Pinpoint the cell where the given text exists, returning its (x, y) midpoint coordinate. 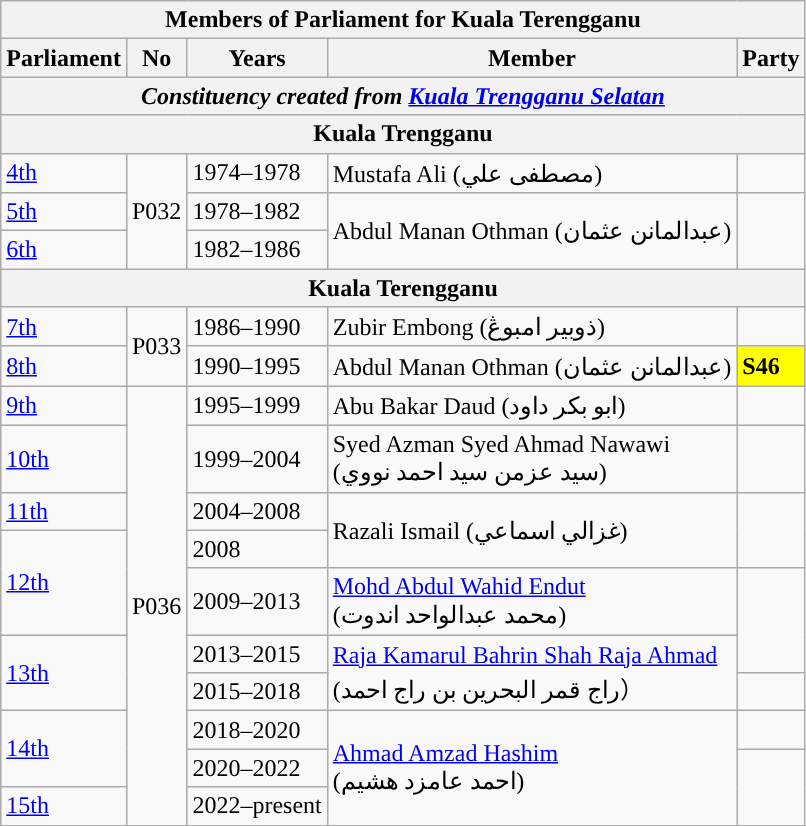
Razali Ismail (غزالي اسماعي) (532, 530)
1999–2004 (257, 458)
P032 (156, 211)
1986–1990 (257, 327)
Kuala Terengganu (403, 288)
1974–1978 (257, 173)
12th (64, 582)
13th (64, 673)
Raja Kamarul Bahrin Shah Raja Ahmad (راج قمر البحرين بن راج احمد） (532, 673)
11th (64, 511)
Zubir Embong (ذوبير امبوڠ) (532, 327)
Abu Bakar Daud (ابو بكر داود) (532, 406)
15th (64, 806)
8th (64, 366)
2022–present (257, 806)
Parliament (64, 58)
Member (532, 58)
9th (64, 406)
1982–1986 (257, 250)
Kuala Trengganu (403, 134)
1990–1995 (257, 366)
2015–2018 (257, 692)
2018–2020 (257, 730)
10th (64, 458)
S46 (771, 366)
Members of Parliament for Kuala Terengganu (403, 20)
5th (64, 212)
Mustafa Ali (مصطفى علي) (532, 173)
1995–1999 (257, 406)
4th (64, 173)
Ahmad Amzad Hashim (احمد عامزد هشيم) (532, 768)
Syed Azman Syed Ahmad Nawawi (سيد عزمن سيد احمد نووي) (532, 458)
2020–2022 (257, 768)
2008 (257, 549)
P036 (156, 606)
Party (771, 58)
1978–1982 (257, 212)
P033 (156, 346)
6th (64, 250)
No (156, 58)
2004–2008 (257, 511)
14th (64, 749)
7th (64, 327)
Constituency created from Kuala Trengganu Selatan (403, 96)
Mohd Abdul Wahid Endut (محمد عبدالواحد اندوت) (532, 602)
2009–2013 (257, 602)
Years (257, 58)
2013–2015 (257, 654)
